Return the (X, Y) coordinate for the center point of the cell that contains the specified text.  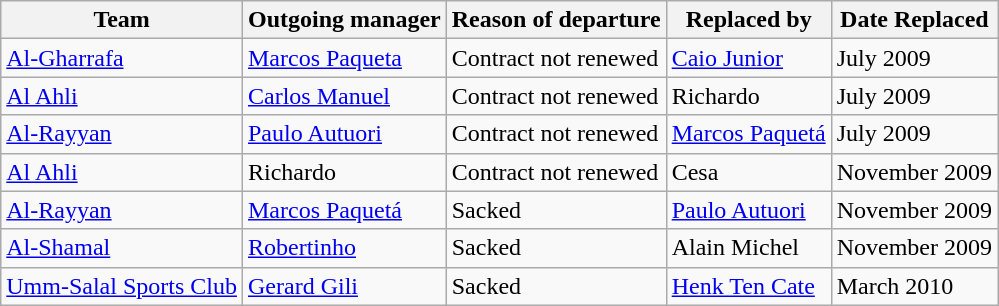
March 2010 (914, 286)
Marcos Paqueta (344, 58)
Team (122, 20)
Al-Shamal (122, 248)
Henk Ten Cate (748, 286)
Alain Michel (748, 248)
Caio Junior (748, 58)
Replaced by (748, 20)
Al-Gharrafa (122, 58)
Gerard Gili (344, 286)
Cesa (748, 172)
Outgoing manager (344, 20)
Carlos Manuel (344, 96)
Robertinho (344, 248)
Date Replaced (914, 20)
Reason of departure (556, 20)
Umm-Salal Sports Club (122, 286)
